From the cell containing the given text, extract its center point as (x, y) coordinate. 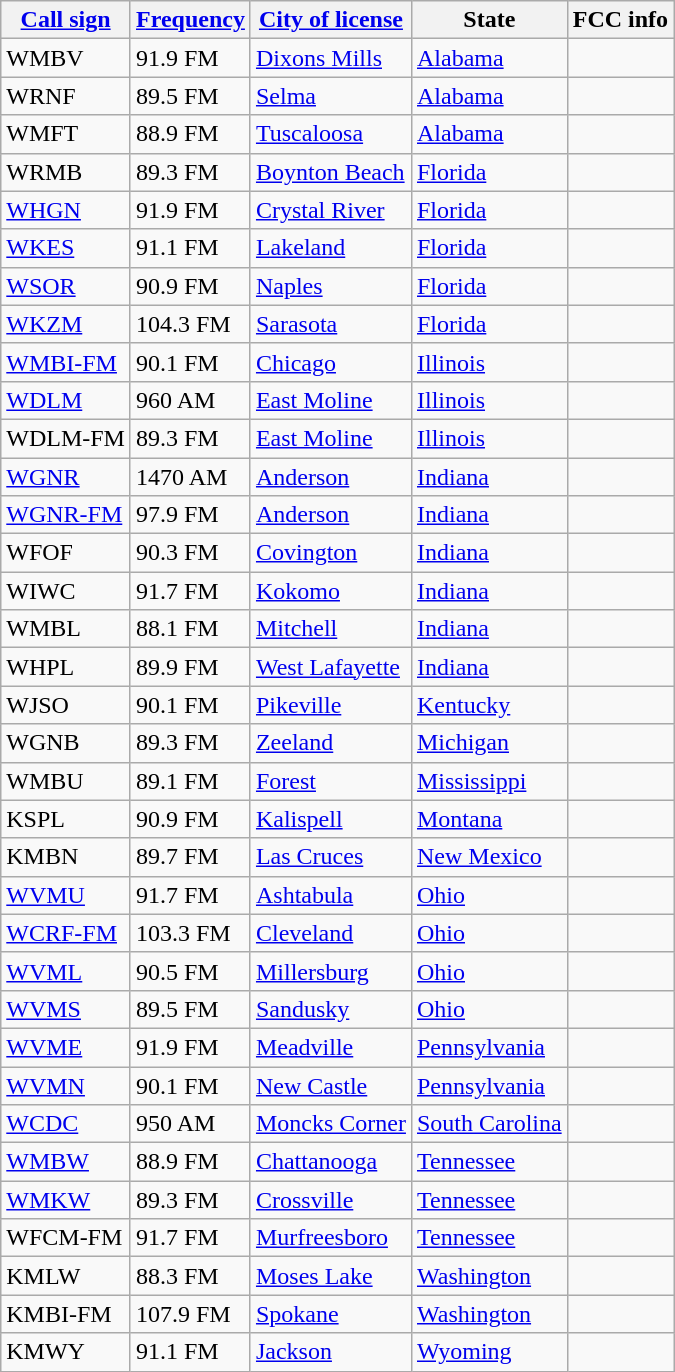
WCDC (66, 1124)
Mitchell (330, 629)
Cleveland (330, 933)
WCRF-FM (66, 933)
Sarasota (330, 324)
Kalispell (330, 819)
WRNF (66, 96)
Crossville (330, 1200)
WMKW (66, 1200)
WSOR (66, 286)
WHPL (66, 667)
WJSO (66, 705)
WHGN (66, 210)
KMLW (66, 1276)
WVMU (66, 895)
Ashtabula (330, 895)
Selma (330, 96)
Sandusky (330, 1009)
Moncks Corner (330, 1124)
Naples (330, 286)
WKZM (66, 324)
Montana (489, 819)
WVML (66, 971)
WGNR-FM (66, 515)
103.3 FM (190, 933)
KMBI-FM (66, 1314)
WGNR (66, 477)
Kokomo (330, 591)
West Lafayette (330, 667)
WMBW (66, 1162)
WMBI-FM (66, 362)
Crystal River (330, 210)
Kentucky (489, 705)
Lakeland (330, 248)
WMFT (66, 134)
KSPL (66, 819)
Moses Lake (330, 1276)
State (489, 20)
WMBL (66, 629)
WDLM (66, 400)
Jackson (330, 1352)
WVMN (66, 1085)
88.3 FM (190, 1276)
City of license (330, 20)
WFCM-FM (66, 1238)
90.5 FM (190, 971)
90.3 FM (190, 553)
960 AM (190, 400)
FCC info (620, 20)
Chicago (330, 362)
89.7 FM (190, 857)
97.9 FM (190, 515)
89.9 FM (190, 667)
Dixons Mills (330, 58)
Michigan (489, 743)
WGNB (66, 743)
WDLM-FM (66, 438)
Forest (330, 781)
WRMB (66, 172)
Wyoming (489, 1352)
Spokane (330, 1314)
Call sign (66, 20)
Millersburg (330, 971)
WMBU (66, 781)
WVME (66, 1047)
88.1 FM (190, 629)
Zeeland (330, 743)
WMBV (66, 58)
89.1 FM (190, 781)
107.9 FM (190, 1314)
Mississippi (489, 781)
950 AM (190, 1124)
Tuscaloosa (330, 134)
Las Cruces (330, 857)
WIWC (66, 591)
Boynton Beach (330, 172)
Pikeville (330, 705)
Murfreesboro (330, 1238)
104.3 FM (190, 324)
Chattanooga (330, 1162)
New Castle (330, 1085)
Covington (330, 553)
KMBN (66, 857)
KMWY (66, 1352)
1470 AM (190, 477)
WKES (66, 248)
Frequency (190, 20)
Meadville (330, 1047)
WFOF (66, 553)
WVMS (66, 1009)
New Mexico (489, 857)
South Carolina (489, 1124)
